Determine the [X, Y] coordinate at the center of the cell enclosing the given text.  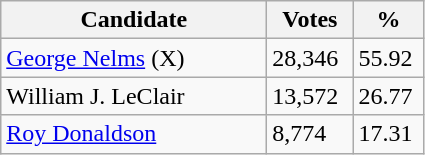
28,346 [310, 58]
17.31 [388, 134]
Roy Donaldson [134, 134]
55.92 [388, 58]
26.77 [388, 96]
% [388, 20]
8,774 [310, 134]
George Nelms (X) [134, 58]
William J. LeClair [134, 96]
Votes [310, 20]
13,572 [310, 96]
Candidate [134, 20]
